Identify which cell holds the provided text, then report its [X, Y] central coordinate. 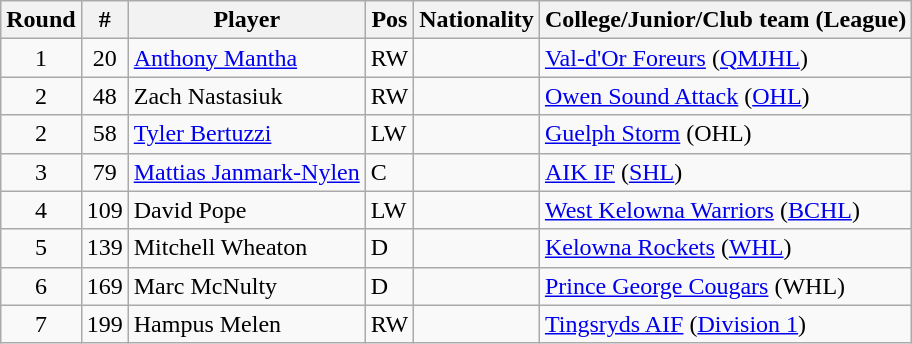
# [104, 20]
Kelowna Rockets (WHL) [725, 248]
7 [41, 324]
79 [104, 172]
College/Junior/Club team (League) [725, 20]
5 [41, 248]
3 [41, 172]
20 [104, 58]
169 [104, 286]
58 [104, 134]
AIK IF (SHL) [725, 172]
Marc McNulty [246, 286]
Nationality [477, 20]
West Kelowna Warriors (BCHL) [725, 210]
Mattias Janmark-Nylen [246, 172]
David Pope [246, 210]
4 [41, 210]
Val-d'Or Foreurs (QMJHL) [725, 58]
6 [41, 286]
Round [41, 20]
109 [104, 210]
Hampus Melen [246, 324]
139 [104, 248]
Tyler Bertuzzi [246, 134]
Owen Sound Attack (OHL) [725, 96]
Player [246, 20]
Zach Nastasiuk [246, 96]
Prince George Cougars (WHL) [725, 286]
48 [104, 96]
Anthony Mantha [246, 58]
Tingsryds AIF (Division 1) [725, 324]
1 [41, 58]
Pos [389, 20]
199 [104, 324]
Mitchell Wheaton [246, 248]
C [389, 172]
Guelph Storm (OHL) [725, 134]
